Find where the given text appears and provide that cell's center as (X, Y) coordinate. 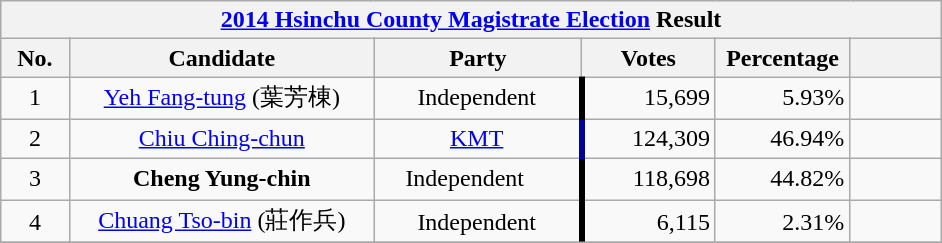
Chiu Ching-chun (222, 138)
2 (34, 138)
46.94% (782, 138)
Cheng Yung-chin (222, 180)
118,698 (648, 180)
Percentage (782, 58)
6,115 (648, 222)
Votes (648, 58)
4 (34, 222)
124,309 (648, 138)
Yeh Fang-tung (葉芳棟) (222, 98)
No. (34, 58)
Chuang Tso-bin (莊作兵) (222, 222)
44.82% (782, 180)
2014 Hsinchu County Magistrate Election Result (470, 20)
1 (34, 98)
Candidate (222, 58)
KMT (478, 138)
3 (34, 180)
15,699 (648, 98)
5.93% (782, 98)
2.31% (782, 222)
Party (478, 58)
